Pinpoint the cell where the given text exists, returning its (X, Y) midpoint coordinate. 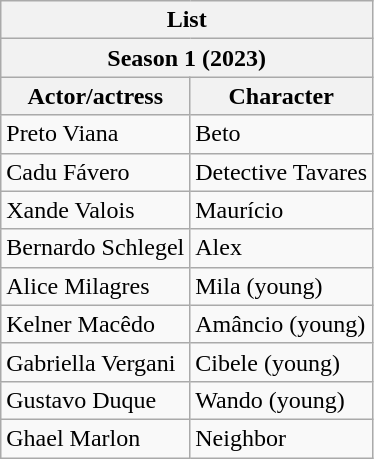
Amâncio (young) (282, 324)
Mila (young) (282, 286)
Xande Valois (96, 210)
Neighbor (282, 438)
Maurício (282, 210)
Cibele (young) (282, 362)
Wando (young) (282, 400)
Bernardo Schlegel (96, 248)
Beto (282, 134)
Cadu Fávero (96, 172)
Detective Tavares (282, 172)
Alice Milagres (96, 286)
Season 1 (2023) (187, 58)
Kelner Macêdo (96, 324)
Gabriella Vergani (96, 362)
Preto Viana (96, 134)
Character (282, 96)
Gustavo Duque (96, 400)
Ghael Marlon (96, 438)
List (187, 20)
Actor/actress (96, 96)
Alex (282, 248)
